Return the [X, Y] coordinate for the center point of the cell that contains the specified text.  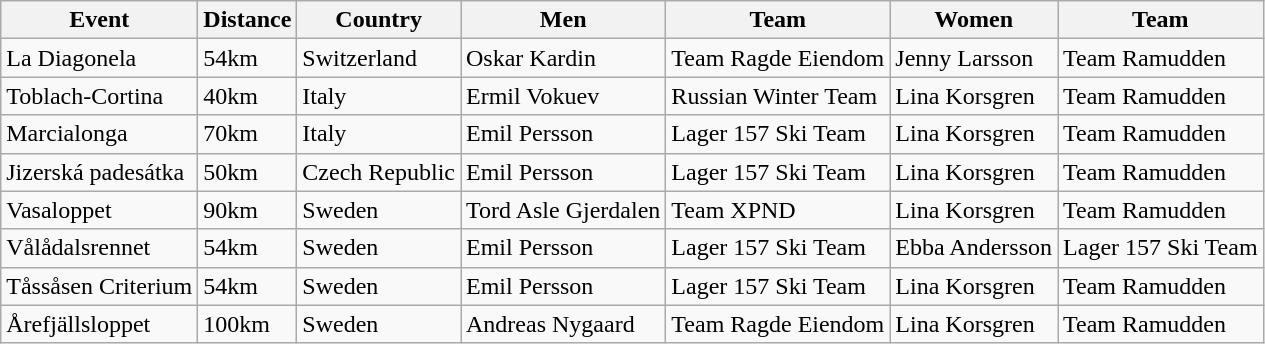
Andreas Nygaard [562, 324]
Event [100, 20]
Vålådalsrennet [100, 248]
Oskar Kardin [562, 58]
Distance [248, 20]
Jenny Larsson [974, 58]
40km [248, 96]
La Diagonela [100, 58]
Tord Asle Gjerdalen [562, 210]
Tåssåsen Criterium [100, 286]
Vasaloppet [100, 210]
90km [248, 210]
100km [248, 324]
Ebba Andersson [974, 248]
Czech Republic [379, 172]
Country [379, 20]
Switzerland [379, 58]
70km [248, 134]
Team XPND [778, 210]
Marcialonga [100, 134]
Women [974, 20]
Årefjällsloppet [100, 324]
Russian Winter Team [778, 96]
Toblach-Cortina [100, 96]
Jizerská padesátka [100, 172]
Men [562, 20]
50km [248, 172]
Ermil Vokuev [562, 96]
